Extract the [X, Y] coordinate from the center of the cell holding the provided text.  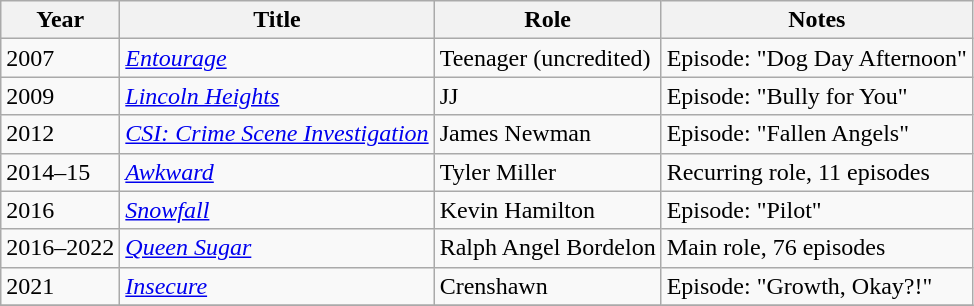
Lincoln Heights [277, 96]
2016–2022 [60, 248]
Teenager (uncredited) [548, 58]
Main role, 76 episodes [816, 248]
Notes [816, 20]
Episode: "Pilot" [816, 210]
2014–15 [60, 172]
Year [60, 20]
2009 [60, 96]
Episode: "Dog Day Afternoon" [816, 58]
2021 [60, 286]
Snowfall [277, 210]
Queen Sugar [277, 248]
Episode: "Bully for You" [816, 96]
2016 [60, 210]
Kevin Hamilton [548, 210]
Insecure [277, 286]
Episode: "Growth, Okay?!" [816, 286]
Role [548, 20]
2012 [60, 134]
2007 [60, 58]
Crenshawn [548, 286]
JJ [548, 96]
James Newman [548, 134]
Recurring role, 11 episodes [816, 172]
CSI: Crime Scene Investigation [277, 134]
Episode: "Fallen Angels" [816, 134]
Tyler Miller [548, 172]
Entourage [277, 58]
Awkward [277, 172]
Ralph Angel Bordelon [548, 248]
Title [277, 20]
